For the text-containing cell, return its midpoint in (X, Y) coordinate format. 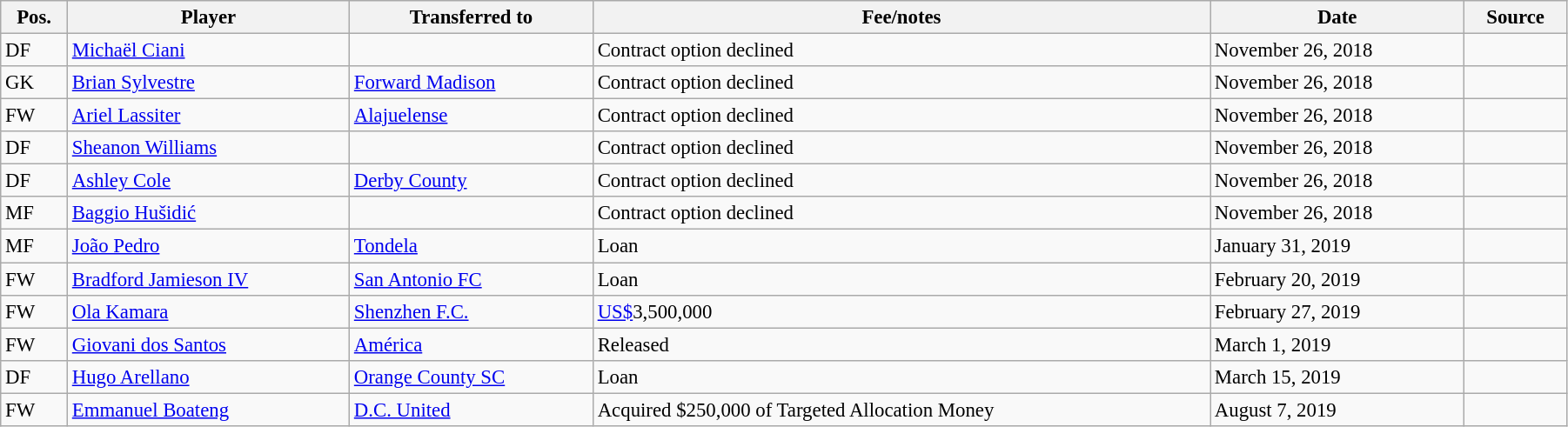
March 15, 2019 (1337, 377)
Michaël Ciani (208, 50)
February 27, 2019 (1337, 311)
Released (901, 344)
América (472, 344)
January 31, 2019 (1337, 246)
Ariel Lassiter (208, 116)
João Pedro (208, 246)
Alajuelense (472, 116)
Derby County (472, 181)
Orange County SC (472, 377)
Shenzhen F.C. (472, 311)
D.C. United (472, 410)
Forward Madison (472, 83)
August 7, 2019 (1337, 410)
Source (1516, 17)
Emmanuel Boateng (208, 410)
Baggio Hušidić (208, 213)
Player (208, 17)
US$3,500,000 (901, 311)
Sheanon Williams (208, 148)
Date (1337, 17)
Ashley Cole (208, 181)
Fee/notes (901, 17)
Transferred to (472, 17)
March 1, 2019 (1337, 344)
Hugo Arellano (208, 377)
San Antonio FC (472, 279)
February 20, 2019 (1337, 279)
Bradford Jamieson IV (208, 279)
GK (35, 83)
Pos. (35, 17)
Brian Sylvestre (208, 83)
Tondela (472, 246)
Giovani dos Santos (208, 344)
Ola Kamara (208, 311)
Acquired $250,000 of Targeted Allocation Money (901, 410)
